Identify which cell holds the provided text, then report its (x, y) central coordinate. 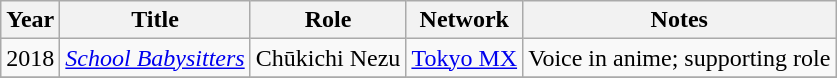
Year (30, 20)
2018 (30, 58)
Voice in anime; supporting role (680, 58)
Network (464, 20)
Tokyo MX (464, 58)
Title (155, 20)
School Babysitters (155, 58)
Role (328, 20)
Chūkichi Nezu (328, 58)
Notes (680, 20)
